Search for the cell housing the specified text and yield its (x, y) center coordinate. 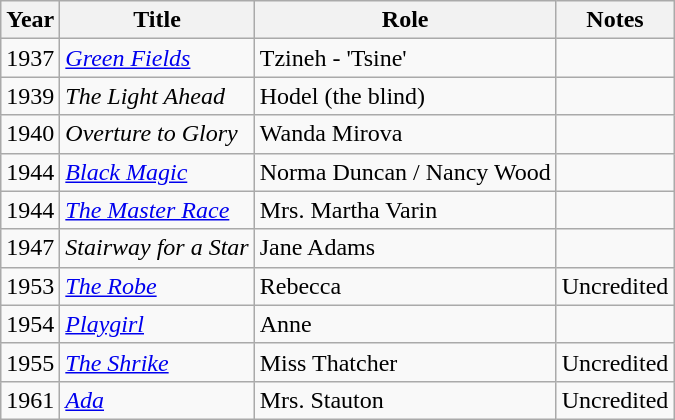
The Master Race (157, 210)
1955 (30, 362)
The Light Ahead (157, 96)
The Shrike (157, 362)
Wanda Mirova (405, 134)
Playgirl (157, 324)
Hodel (the blind) (405, 96)
Role (405, 20)
Rebecca (405, 286)
Mrs. Stauton (405, 400)
Ada (157, 400)
1953 (30, 286)
Title (157, 20)
Green Fields (157, 58)
Mrs. Martha Varin (405, 210)
1940 (30, 134)
Anne (405, 324)
1954 (30, 324)
Jane Adams (405, 248)
1939 (30, 96)
Stairway for a Star (157, 248)
Tzineh - 'Tsine' (405, 58)
1961 (30, 400)
Black Magic (157, 172)
1937 (30, 58)
1947 (30, 248)
The Robe (157, 286)
Norma Duncan / Nancy Wood (405, 172)
Miss Thatcher (405, 362)
Notes (615, 20)
Year (30, 20)
Overture to Glory (157, 134)
